Return (X, Y) of the center of cell containing provided text 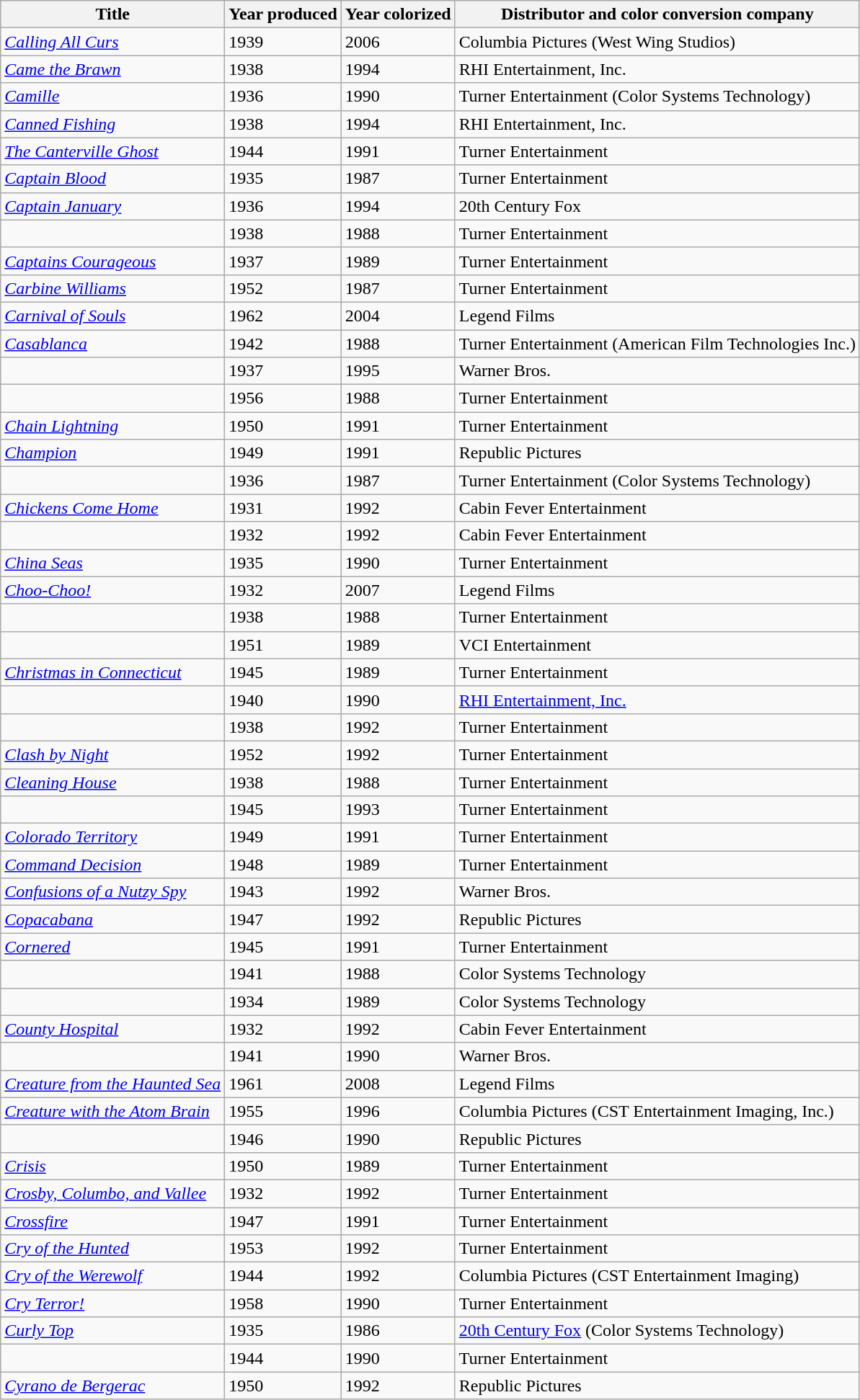
Confusions of a Nutzy Spy (112, 892)
Canned Fishing (112, 124)
1939 (283, 42)
2008 (398, 1084)
20th Century Fox (Color Systems Technology) (657, 1331)
Columbia Pictures (CST Entertainment Imaging, Inc.) (657, 1111)
20th Century Fox (657, 206)
Carbine Williams (112, 288)
1951 (283, 645)
Cry of the Hunted (112, 1249)
1942 (283, 344)
1931 (283, 508)
Christmas in Connecticut (112, 672)
1962 (283, 316)
1986 (398, 1331)
Command Decision (112, 865)
Calling All Curs (112, 42)
Crisis (112, 1166)
1953 (283, 1249)
Choo-Choo! (112, 590)
Cry of the Werewolf (112, 1276)
1943 (283, 892)
Colorado Territory (112, 837)
1946 (283, 1138)
1934 (283, 1002)
Captains Courageous (112, 261)
Champion (112, 453)
VCI Entertainment (657, 645)
Cyrano de Bergerac (112, 1386)
2006 (398, 42)
Came the Brawn (112, 69)
Creature from the Haunted Sea (112, 1084)
1956 (283, 398)
Year produced (283, 14)
Casablanca (112, 344)
China Seas (112, 563)
Captain Blood (112, 179)
Cleaning House (112, 782)
Distributor and color conversion company (657, 14)
1955 (283, 1111)
Camille (112, 97)
Chickens Come Home (112, 508)
1996 (398, 1111)
Turner Entertainment (American Film Technologies Inc.) (657, 344)
Crossfire (112, 1221)
1940 (283, 700)
Captain January (112, 206)
Cry Terror! (112, 1303)
1958 (283, 1303)
Columbia Pictures (West Wing Studios) (657, 42)
2004 (398, 316)
Crosby, Columbo, and Vallee (112, 1193)
Year colorized (398, 14)
Carnival of Souls (112, 316)
1948 (283, 865)
Clash by Night (112, 754)
Chain Lightning (112, 426)
Columbia Pictures (CST Entertainment Imaging) (657, 1276)
1961 (283, 1084)
County Hospital (112, 1029)
Copacabana (112, 919)
1993 (398, 810)
2007 (398, 590)
The Canterville Ghost (112, 151)
Cornered (112, 947)
Creature with the Atom Brain (112, 1111)
1995 (398, 371)
Title (112, 14)
Curly Top (112, 1331)
